For the text-containing cell, return its midpoint in (x, y) coordinate format. 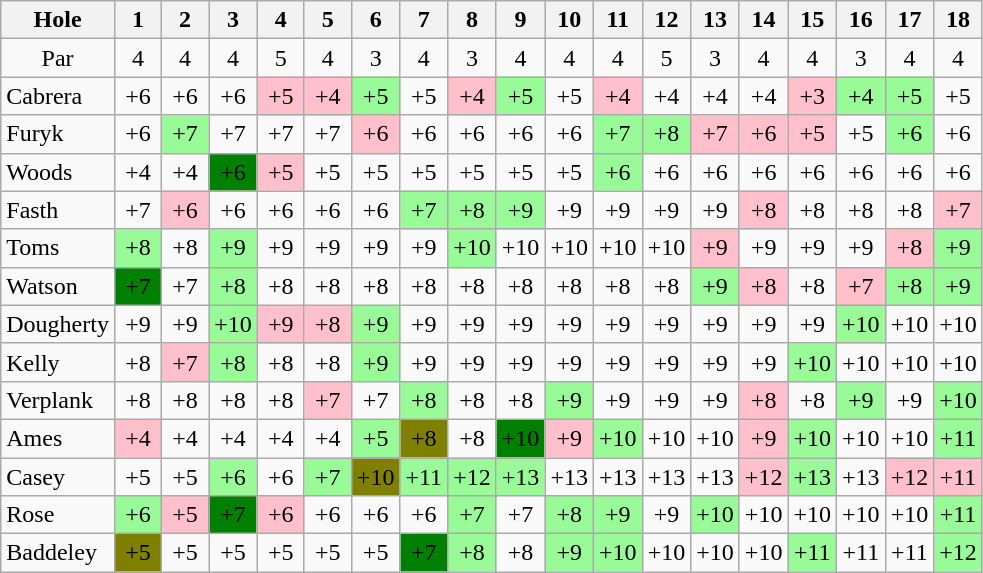
2 (186, 20)
18 (958, 20)
13 (716, 20)
Fasth (58, 210)
+3 (812, 96)
9 (520, 20)
Par (58, 58)
Cabrera (58, 96)
Hole (58, 20)
Watson (58, 286)
Rose (58, 515)
Kelly (58, 362)
1 (138, 20)
Woods (58, 172)
Baddeley (58, 553)
12 (666, 20)
Furyk (58, 134)
15 (812, 20)
10 (570, 20)
Verplank (58, 400)
6 (376, 20)
7 (424, 20)
11 (618, 20)
16 (862, 20)
14 (764, 20)
Ames (58, 438)
17 (910, 20)
Dougherty (58, 324)
8 (472, 20)
Toms (58, 248)
Casey (58, 477)
